For the text-containing cell, return its midpoint in (X, Y) coordinate format. 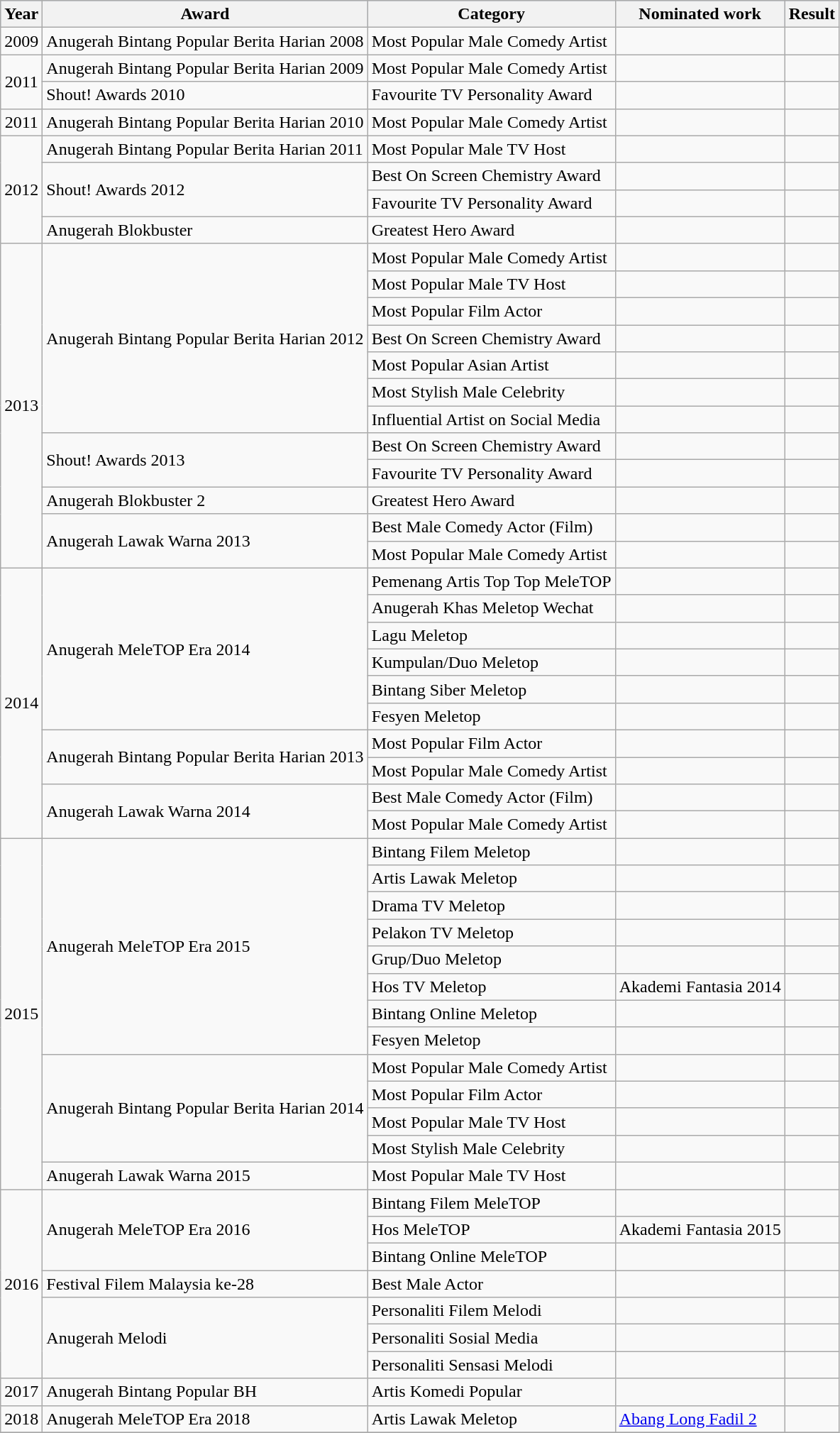
Anugerah MeleTOP Era 2014 (205, 649)
Anugerah Blokbuster (205, 230)
Abang Long Fadil 2 (700, 1419)
Pelakon TV Meletop (491, 933)
2013 (21, 406)
Anugerah Bintang Popular Berita Harian 2010 (205, 122)
Shout! Awards 2010 (205, 95)
Bintang Filem Meletop (491, 852)
Anugerah Bintang Popular Berita Harian 2011 (205, 149)
Hos MeleTOP (491, 1230)
2016 (21, 1284)
Bintang Siber Meletop (491, 689)
Anugerah Bintang Popular Berita Harian 2009 (205, 68)
Anugerah Bintang Popular Berita Harian 2008 (205, 41)
Result (812, 14)
Year (21, 14)
Anugerah Bintang Popular Berita Harian 2014 (205, 1108)
Anugerah Lawak Warna 2013 (205, 541)
Akademi Fantasia 2014 (700, 987)
Best Male Actor (491, 1284)
2017 (21, 1392)
Lagu Meletop (491, 635)
2015 (21, 1014)
Anugerah MeleTOP Era 2016 (205, 1230)
Personaliti Filem Melodi (491, 1311)
2012 (21, 190)
Kumpulan/Duo Meletop (491, 662)
Akademi Fantasia 2015 (700, 1230)
2009 (21, 41)
Anugerah Bintang Popular Berita Harian 2012 (205, 338)
Bintang Online Meletop (491, 1014)
Anugerah MeleTOP Era 2015 (205, 946)
Influential Artist on Social Media (491, 419)
Anugerah Bintang Popular BH (205, 1392)
Most Popular Asian Artist (491, 366)
Anugerah Lawak Warna 2015 (205, 1175)
2018 (21, 1419)
Anugerah Blokbuster 2 (205, 500)
Anugerah Khas Meletop Wechat (491, 608)
Drama TV Meletop (491, 906)
Artis Komedi Popular (491, 1392)
Pemenang Artis Top Top MeleTOP (491, 581)
Hos TV Meletop (491, 987)
Nominated work (700, 14)
Anugerah Lawak Warna 2014 (205, 811)
Award (205, 14)
Grup/Duo Meletop (491, 960)
Bintang Filem MeleTOP (491, 1203)
2014 (21, 703)
Anugerah MeleTOP Era 2018 (205, 1419)
Shout! Awards 2013 (205, 460)
Category (491, 14)
Bintang Online MeleTOP (491, 1257)
Personaliti Sosial Media (491, 1338)
Personaliti Sensasi Melodi (491, 1365)
Festival Filem Malaysia ke-28 (205, 1284)
Anugerah Melodi (205, 1338)
Anugerah Bintang Popular Berita Harian 2013 (205, 757)
Shout! Awards 2012 (205, 190)
